Capture the cell that displays the provided text and extract its (x, y) central coordinate. 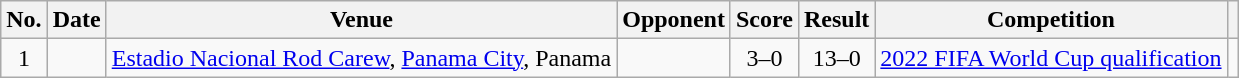
1 (24, 58)
Result (836, 20)
Opponent (674, 20)
13–0 (836, 58)
Score (764, 20)
Estadio Nacional Rod Carew, Panama City, Panama (362, 58)
No. (24, 20)
3–0 (764, 58)
2022 FIFA World Cup qualification (1051, 58)
Date (76, 20)
Venue (362, 20)
Competition (1051, 20)
